Search for the cell housing the specified text and yield its [X, Y] center coordinate. 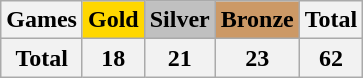
Silver [180, 20]
18 [113, 58]
21 [180, 58]
Gold [113, 20]
Games [42, 20]
23 [257, 58]
Bronze [257, 20]
62 [331, 58]
